Find where the given text appears and provide that cell's center as [x, y] coordinate. 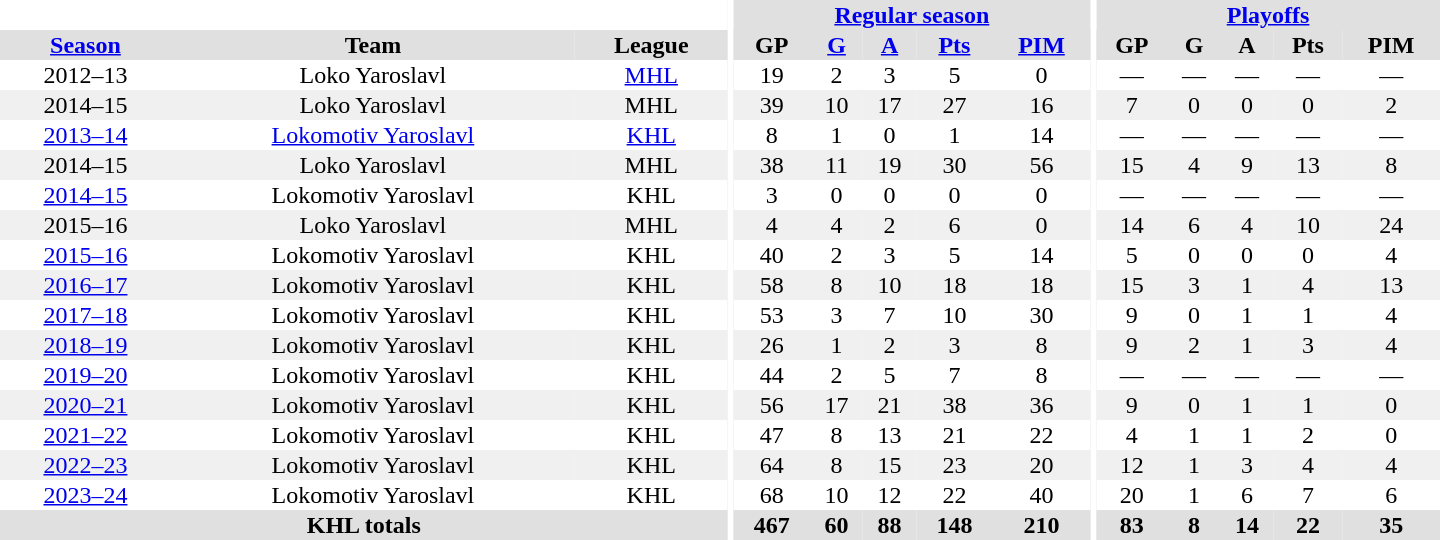
2021–22 [86, 435]
88 [890, 525]
68 [772, 495]
39 [772, 105]
2017–18 [86, 315]
27 [954, 105]
24 [1391, 225]
83 [1132, 525]
11 [836, 165]
2023–24 [86, 495]
Team [373, 45]
35 [1391, 525]
2012–13 [86, 75]
Playoffs [1268, 15]
2013–14 [86, 135]
47 [772, 435]
2022–23 [86, 465]
148 [954, 525]
210 [1042, 525]
Season [86, 45]
467 [772, 525]
2018–19 [86, 345]
53 [772, 315]
26 [772, 345]
60 [836, 525]
64 [772, 465]
2019–20 [86, 375]
44 [772, 375]
Regular season [912, 15]
League [652, 45]
36 [1042, 405]
58 [772, 285]
23 [954, 465]
2020–21 [86, 405]
KHL totals [364, 525]
2016–17 [86, 285]
16 [1042, 105]
